Return the [x, y] coordinate for the center point of the cell that contains the specified text.  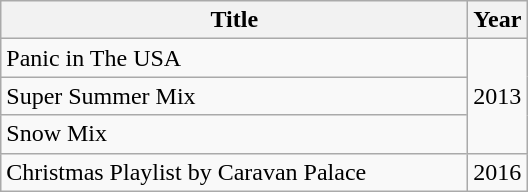
2016 [498, 172]
Christmas Playlist by Caravan Palace [234, 172]
2013 [498, 96]
Title [234, 20]
Year [498, 20]
Super Summer Mix [234, 96]
Snow Mix [234, 134]
Panic in The USA [234, 58]
